Identify which cell holds the provided text, then report its (X, Y) central coordinate. 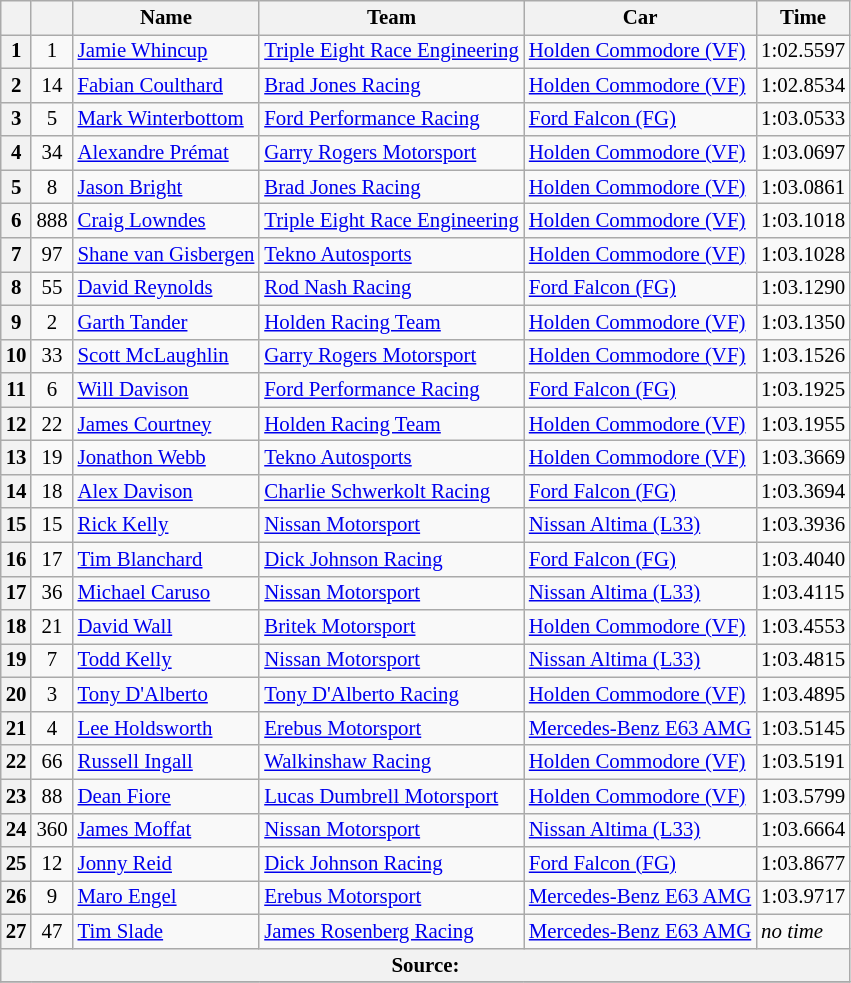
Team (392, 18)
James Rosenberg Racing (392, 931)
1:03.5799 (803, 796)
1:03.4115 (803, 593)
27 (16, 931)
888 (52, 221)
23 (16, 796)
Name (166, 18)
1:03.5145 (803, 728)
1:03.0697 (803, 153)
97 (52, 255)
1:03.1028 (803, 255)
Rick Kelly (166, 525)
Britek Motorsport (392, 627)
1:03.4553 (803, 627)
Lucas Dumbrell Motorsport (392, 796)
Tony D'Alberto (166, 695)
Source: (426, 965)
Tim Slade (166, 931)
25 (16, 864)
1:03.4895 (803, 695)
1:02.5597 (803, 51)
1:03.9717 (803, 898)
Scott McLaughlin (166, 356)
24 (16, 830)
Dean Fiore (166, 796)
1:03.0533 (803, 119)
1:03.4040 (803, 559)
Fabian Coulthard (166, 85)
20 (16, 695)
Charlie Schwerkolt Racing (392, 491)
55 (52, 288)
1:03.3936 (803, 525)
Time (803, 18)
Tim Blanchard (166, 559)
Craig Lowndes (166, 221)
1:03.1526 (803, 356)
1:03.1955 (803, 424)
1:03.3669 (803, 458)
Walkinshaw Racing (392, 762)
36 (52, 593)
26 (16, 898)
88 (52, 796)
David Wall (166, 627)
1:03.6664 (803, 830)
16 (16, 559)
360 (52, 830)
Car (640, 18)
Maro Engel (166, 898)
34 (52, 153)
Alexandre Prémat (166, 153)
Jonathon Webb (166, 458)
13 (16, 458)
Will Davison (166, 390)
Garth Tander (166, 322)
1:03.1350 (803, 322)
Todd Kelly (166, 661)
10 (16, 356)
Alex Davison (166, 491)
1:03.1018 (803, 221)
Lee Holdsworth (166, 728)
11 (16, 390)
1:03.4815 (803, 661)
1:03.1290 (803, 288)
Tony D'Alberto Racing (392, 695)
1:02.8534 (803, 85)
James Moffat (166, 830)
1:03.1925 (803, 390)
David Reynolds (166, 288)
no time (803, 931)
1:03.3694 (803, 491)
Jason Bright (166, 187)
33 (52, 356)
Jamie Whincup (166, 51)
Mark Winterbottom (166, 119)
66 (52, 762)
1:03.8677 (803, 864)
47 (52, 931)
Michael Caruso (166, 593)
James Courtney (166, 424)
Shane van Gisbergen (166, 255)
Jonny Reid (166, 864)
1:03.5191 (803, 762)
1:03.0861 (803, 187)
Rod Nash Racing (392, 288)
Russell Ingall (166, 762)
